From the cell containing the given text, extract its center point as [x, y] coordinate. 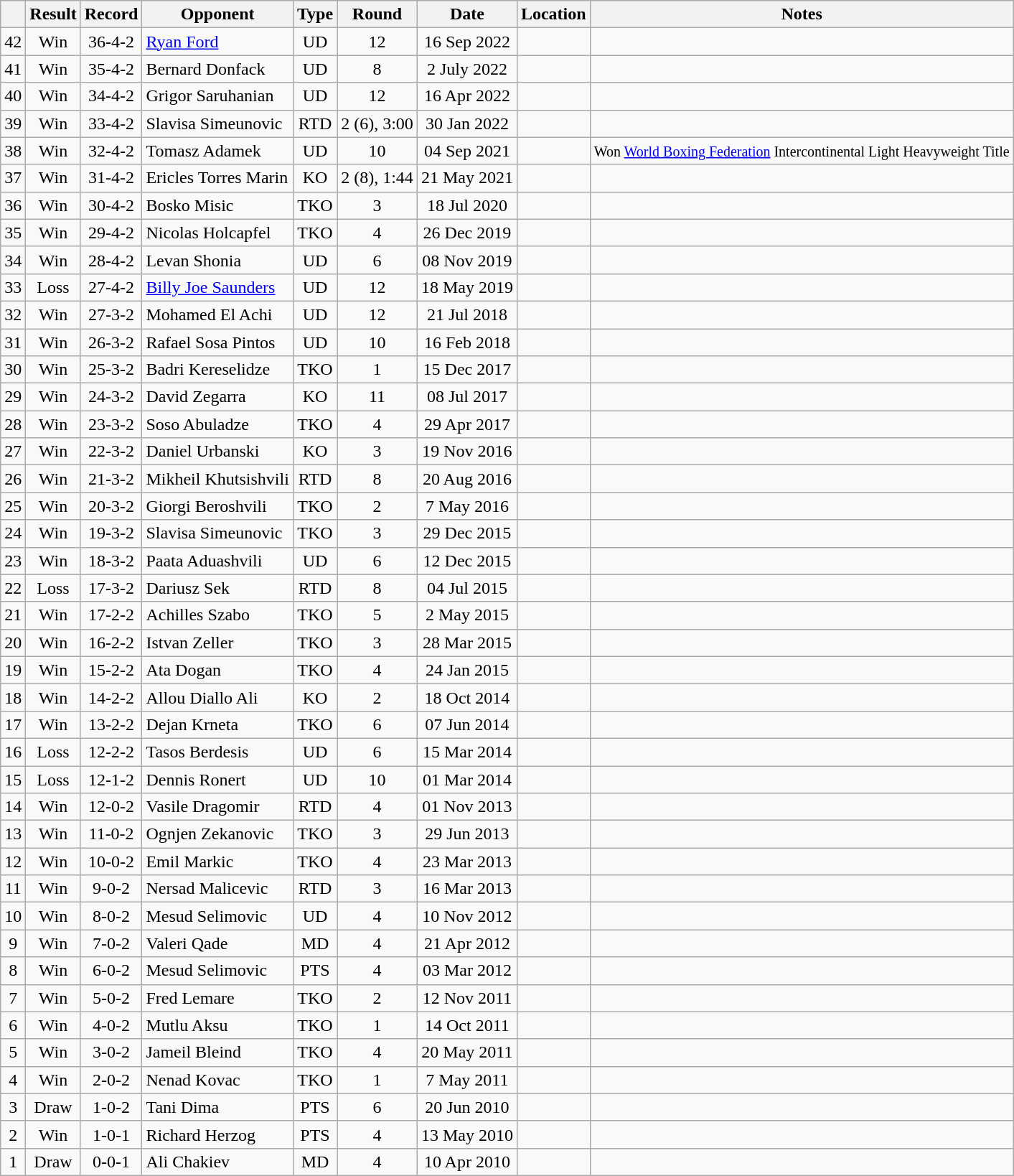
15 [13, 779]
24-3-2 [111, 397]
38 [13, 151]
33 [13, 287]
29 Apr 2017 [466, 424]
14 Oct 2011 [466, 1025]
Istvan Zeller [217, 643]
30 [13, 370]
Round [377, 14]
20 Jun 2010 [466, 1107]
27-4-2 [111, 287]
Vasile Dragomir [217, 807]
08 Nov 2019 [466, 260]
33-4-2 [111, 123]
26-3-2 [111, 342]
18 Oct 2014 [466, 697]
Dariusz Sek [217, 588]
2-0-2 [111, 1080]
10 Apr 2010 [466, 1162]
0-0-1 [111, 1162]
04 Sep 2021 [466, 151]
Result [53, 14]
31 [13, 342]
19-3-2 [111, 533]
Daniel Urbanski [217, 452]
40 [13, 96]
Badri Kereselidze [217, 370]
29 Jun 2013 [466, 834]
Dennis Ronert [217, 779]
Mikheil Khutsishvili [217, 479]
34-4-2 [111, 96]
David Zegarra [217, 397]
28 Mar 2015 [466, 643]
Fred Lemare [217, 998]
12 Dec 2015 [466, 561]
3-0-2 [111, 1053]
17 [13, 724]
21 Jul 2018 [466, 314]
22-3-2 [111, 452]
11-0-2 [111, 834]
2 May 2015 [466, 615]
21 May 2021 [466, 178]
Ognjen Zekanovic [217, 834]
24 Jan 2015 [466, 670]
13-2-2 [111, 724]
Won World Boxing Federation Intercontinental Light Heavyweight Title [802, 151]
31-4-2 [111, 178]
14-2-2 [111, 697]
Nersad Malicevic [217, 889]
16 Mar 2013 [466, 889]
Achilles Szabo [217, 615]
6-0-2 [111, 971]
21-3-2 [111, 479]
2 July 2022 [466, 69]
Emil Markic [217, 862]
12-2-2 [111, 752]
Levan Shonia [217, 260]
Nenad Kovac [217, 1080]
29 Dec 2015 [466, 533]
20 Aug 2016 [466, 479]
16 [13, 752]
21 Apr 2012 [466, 943]
Mohamed El Achi [217, 314]
21 [13, 615]
29-4-2 [111, 233]
Notes [802, 14]
23 [13, 561]
41 [13, 69]
16 Apr 2022 [466, 96]
25-3-2 [111, 370]
Ryan Ford [217, 42]
Billy Joe Saunders [217, 287]
16 Sep 2022 [466, 42]
7 [13, 998]
Date [466, 14]
12-1-2 [111, 779]
Tasos Berdesis [217, 752]
42 [13, 42]
Opponent [217, 14]
13 [13, 834]
16-2-2 [111, 643]
8-0-2 [111, 916]
23 Mar 2013 [466, 862]
4-0-2 [111, 1025]
Ericles Torres Marin [217, 178]
24 [13, 533]
08 Jul 2017 [466, 397]
Mutlu Aksu [217, 1025]
18 Jul 2020 [466, 205]
04 Jul 2015 [466, 588]
5-0-2 [111, 998]
Valeri Qade [217, 943]
Record [111, 14]
01 Nov 2013 [466, 807]
Tomasz Adamek [217, 151]
25 [13, 506]
12-0-2 [111, 807]
18-3-2 [111, 561]
35 [13, 233]
20-3-2 [111, 506]
30-4-2 [111, 205]
Paata Aduashvili [217, 561]
12 Nov 2011 [466, 998]
28-4-2 [111, 260]
17-2-2 [111, 615]
15-2-2 [111, 670]
26 Dec 2019 [466, 233]
2 (6), 3:00 [377, 123]
36 [13, 205]
Nicolas Holcapfel [217, 233]
1-0-1 [111, 1134]
Giorgi Beroshvili [217, 506]
9 [13, 943]
01 Mar 2014 [466, 779]
7 May 2011 [466, 1080]
27 [13, 452]
Richard Herzog [217, 1134]
Bernard Donfack [217, 69]
Ata Dogan [217, 670]
32 [13, 314]
16 Feb 2018 [466, 342]
23-3-2 [111, 424]
Grigor Saruhanian [217, 96]
Rafael Sosa Pintos [217, 342]
26 [13, 479]
10 Nov 2012 [466, 916]
Tani Dima [217, 1107]
35-4-2 [111, 69]
Ali Chakiev [217, 1162]
15 Mar 2014 [466, 752]
37 [13, 178]
2 (8), 1:44 [377, 178]
14 [13, 807]
03 Mar 2012 [466, 971]
07 Jun 2014 [466, 724]
7-0-2 [111, 943]
Type [314, 14]
15 Dec 2017 [466, 370]
13 May 2010 [466, 1134]
Jameil Bleind [217, 1053]
18 May 2019 [466, 287]
20 [13, 643]
36-4-2 [111, 42]
9-0-2 [111, 889]
Allou Diallo Ali [217, 697]
Soso Abuladze [217, 424]
39 [13, 123]
Dejan Krneta [217, 724]
27-3-2 [111, 314]
34 [13, 260]
17-3-2 [111, 588]
20 May 2011 [466, 1053]
7 May 2016 [466, 506]
32-4-2 [111, 151]
29 [13, 397]
Location [553, 14]
28 [13, 424]
22 [13, 588]
19 Nov 2016 [466, 452]
18 [13, 697]
1-0-2 [111, 1107]
30 Jan 2022 [466, 123]
19 [13, 670]
Bosko Misic [217, 205]
10-0-2 [111, 862]
